Capture the cell that displays the provided text and extract its (x, y) central coordinate. 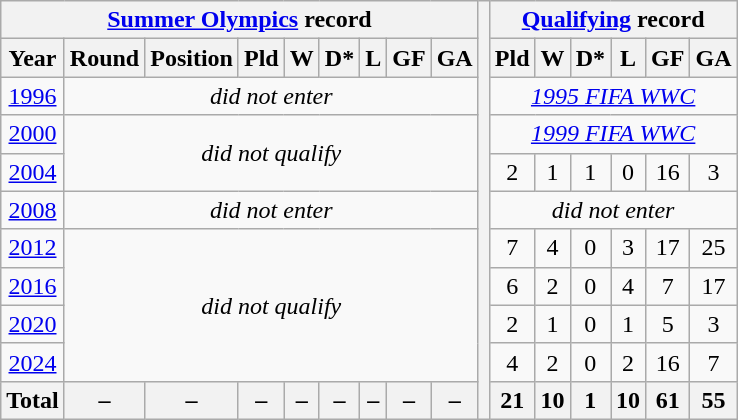
Summer Olympics record (240, 20)
2012 (33, 248)
Round (104, 58)
25 (714, 248)
55 (714, 400)
1996 (33, 96)
2016 (33, 286)
1995 FIFA WWC (613, 96)
Year (33, 58)
2004 (33, 172)
Position (192, 58)
2000 (33, 134)
1999 FIFA WWC (613, 134)
2008 (33, 210)
Qualifying record (613, 20)
Total (33, 400)
21 (512, 400)
5 (668, 324)
2020 (33, 324)
61 (668, 400)
6 (512, 286)
2024 (33, 362)
